For the text-containing cell, return its midpoint in (x, y) coordinate format. 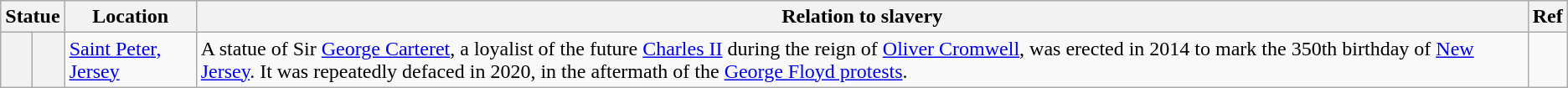
Statue (33, 17)
Relation to slavery (862, 17)
Saint Peter, Jersey (131, 60)
Location (131, 17)
Ref (1548, 17)
